Scan for the cell matching the given text and deliver its [x, y] coordinate at center. 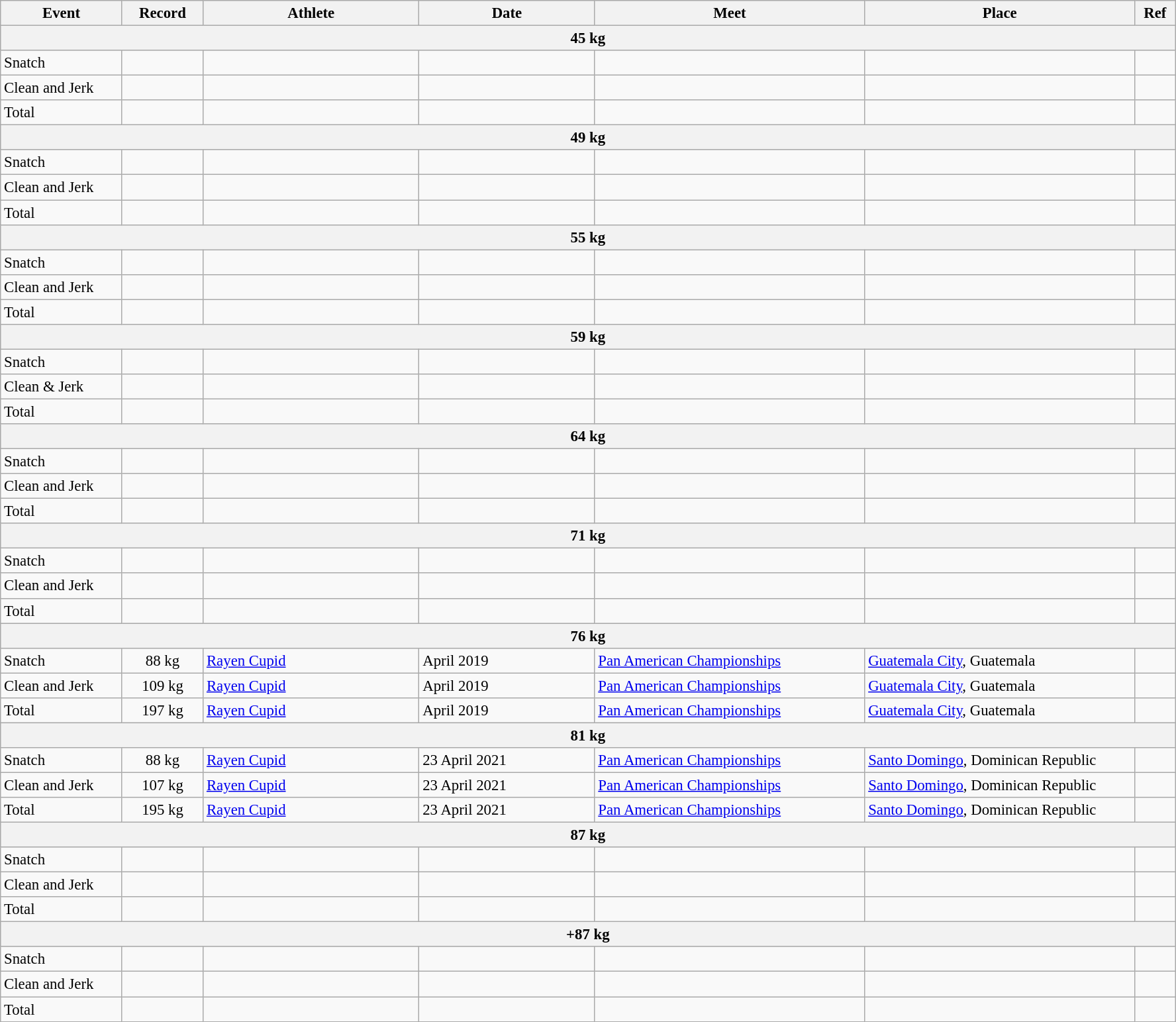
71 kg [588, 536]
64 kg [588, 436]
45 kg [588, 38]
49 kg [588, 138]
Ref [1155, 13]
59 kg [588, 337]
197 kg [162, 711]
Place [1000, 13]
Clean & Jerk [62, 387]
Event [62, 13]
109 kg [162, 686]
Date [507, 13]
87 kg [588, 835]
76 kg [588, 636]
Meet [730, 13]
107 kg [162, 785]
195 kg [162, 810]
55 kg [588, 237]
+87 kg [588, 935]
Record [162, 13]
Athlete [311, 13]
81 kg [588, 735]
